Identify which cell holds the provided text, then report its (x, y) central coordinate. 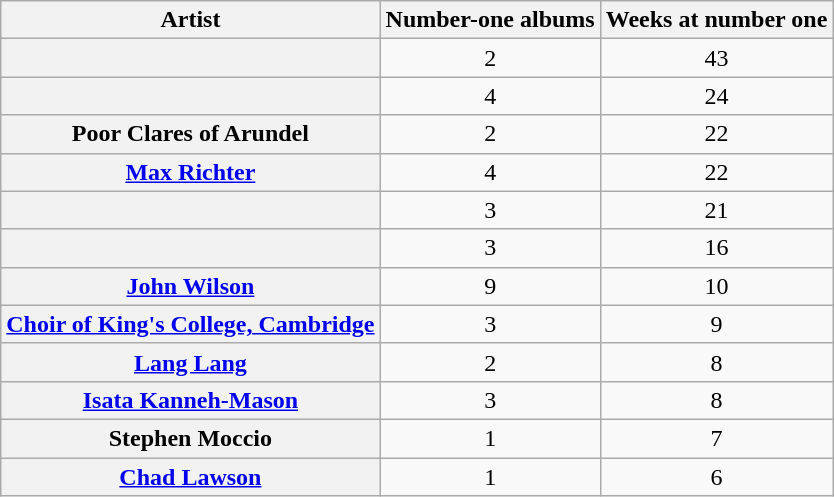
Choir of King's College, Cambridge (190, 324)
John Wilson (190, 286)
Poor Clares of Arundel (190, 134)
Chad Lawson (190, 477)
Weeks at number one (716, 20)
Stephen Moccio (190, 438)
10 (716, 286)
Artist (190, 20)
43 (716, 58)
24 (716, 96)
7 (716, 438)
Lang Lang (190, 362)
Isata Kanneh-Mason (190, 400)
21 (716, 210)
Number-one albums (490, 20)
16 (716, 248)
Max Richter (190, 172)
6 (716, 477)
